Identify which cell holds the provided text, then report its [X, Y] central coordinate. 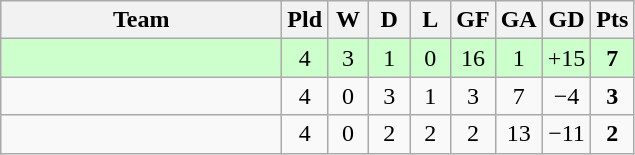
GD [566, 20]
+15 [566, 58]
L [430, 20]
D [390, 20]
16 [473, 58]
GA [518, 20]
Pts [612, 20]
13 [518, 134]
Team [142, 20]
W [348, 20]
Pld [305, 20]
GF [473, 20]
−11 [566, 134]
−4 [566, 96]
